Extract the (X, Y) coordinate from the center of the cell holding the provided text.  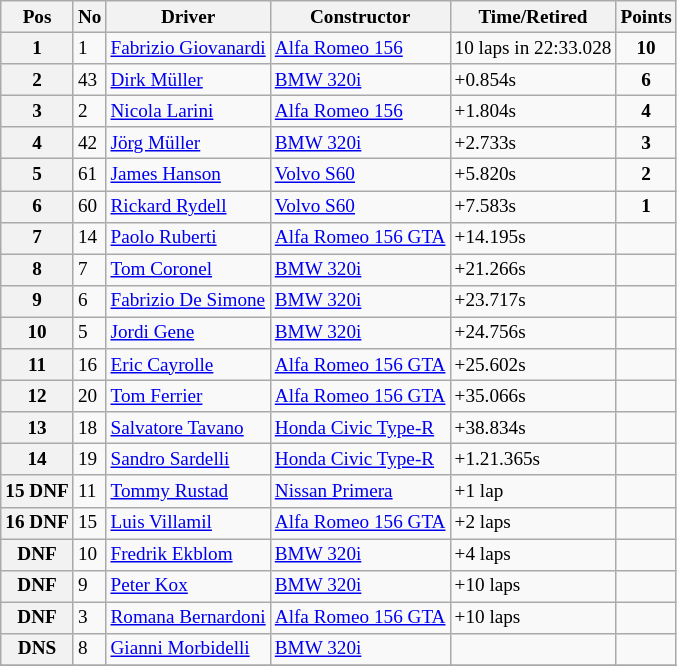
+24.756s (533, 333)
60 (90, 206)
+21.266s (533, 270)
Constructor (360, 17)
19 (90, 460)
+1.21.365s (533, 460)
Fabrizio Giovanardi (188, 48)
Pos (38, 17)
James Hanson (188, 175)
18 (90, 428)
43 (90, 80)
Rickard Rydell (188, 206)
+4 laps (533, 554)
Dirk Müller (188, 80)
Salvatore Tavano (188, 428)
13 (38, 428)
42 (90, 143)
DNS (38, 649)
Fabrizio De Simone (188, 301)
Tommy Rustad (188, 491)
Eric Cayrolle (188, 365)
+0.854s (533, 80)
Fredrik Ekblom (188, 554)
Nicola Larini (188, 111)
Driver (188, 17)
Sandro Sardelli (188, 460)
Jörg Müller (188, 143)
+1 lap (533, 491)
Points (646, 17)
Romana Bernardoni (188, 618)
Jordi Gene (188, 333)
Tom Coronel (188, 270)
Gianni Morbidelli (188, 649)
61 (90, 175)
+2.733s (533, 143)
Paolo Ruberti (188, 238)
+23.717s (533, 301)
+25.602s (533, 365)
16 (90, 365)
+2 laps (533, 523)
+38.834s (533, 428)
Time/Retired (533, 17)
Luis Villamil (188, 523)
No (90, 17)
+35.066s (533, 396)
+14.195s (533, 238)
+1.804s (533, 111)
+5.820s (533, 175)
20 (90, 396)
Nissan Primera (360, 491)
10 laps in 22:33.028 (533, 48)
12 (38, 396)
15 DNF (38, 491)
Tom Ferrier (188, 396)
+7.583s (533, 206)
16 DNF (38, 523)
15 (90, 523)
Peter Kox (188, 586)
